Provide the (X, Y) coordinate of the cell's center where the given text is located.  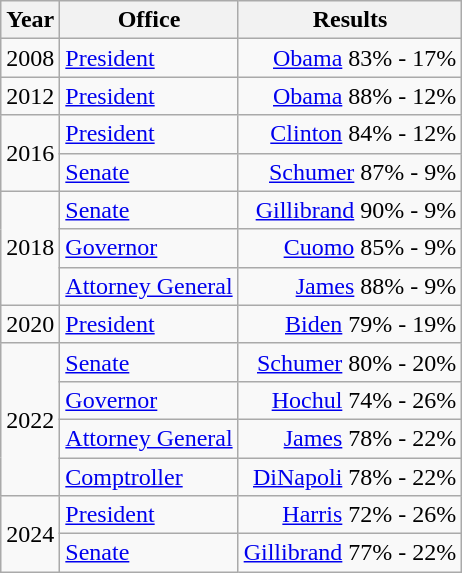
Office (149, 20)
Schumer 87% - 9% (350, 172)
2020 (30, 324)
Obama 83% - 17% (350, 58)
2008 (30, 58)
2016 (30, 153)
Year (30, 20)
2012 (30, 96)
James 88% - 9% (350, 286)
2022 (30, 419)
James 78% - 22% (350, 438)
Harris 72% - 26% (350, 515)
Gillibrand 77% - 22% (350, 553)
Schumer 80% - 20% (350, 362)
Hochul 74% - 26% (350, 400)
Clinton 84% - 12% (350, 134)
Cuomo 85% - 9% (350, 248)
Results (350, 20)
DiNapoli 78% - 22% (350, 477)
2018 (30, 248)
2024 (30, 534)
Comptroller (149, 477)
Biden 79% - 19% (350, 324)
Gillibrand 90% - 9% (350, 210)
Obama 88% - 12% (350, 96)
